Determine the [X, Y] coordinate at the center of the cell enclosing the given text.  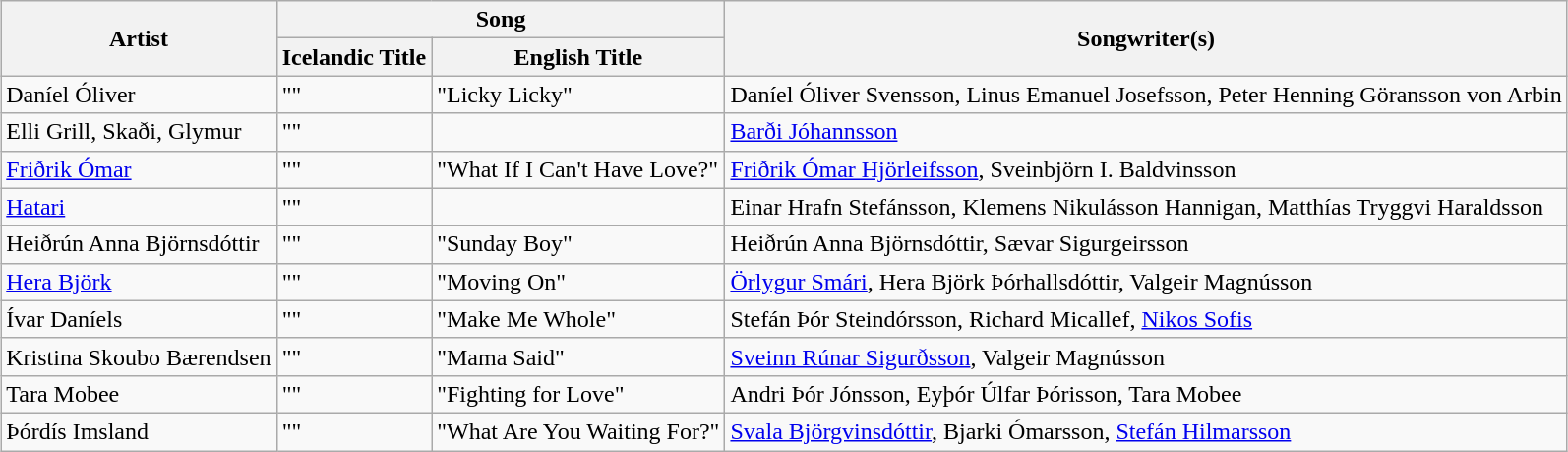
Elli Grill, Skaði, Glymur [139, 132]
English Title [578, 57]
Songwriter(s) [1146, 38]
"Fighting for Love" [578, 394]
Friðrik Ómar [139, 169]
Svala Björgvinsdóttir, Bjarki Ómarsson, Stefán Hilmarsson [1146, 431]
Ívar Daníels [139, 319]
Hatari [139, 207]
"Mama Said" [578, 356]
"Make Me Whole" [578, 319]
Heiðrún Anna Björnsdóttir, Sævar Sigurgeirsson [1146, 244]
Friðrik Ómar Hjörleifsson, Sveinbjörn I. Baldvinsson [1146, 169]
"What If I Can't Have Love?" [578, 169]
Þórdís Imsland [139, 431]
Icelandic Title [354, 57]
"What Are You Waiting For?" [578, 431]
Daníel Óliver Svensson, Linus Emanuel Josefsson, Peter Henning Göransson von Arbin [1146, 95]
Sveinn Rúnar Sigurðsson, Valgeir Magnússon [1146, 356]
"Moving On" [578, 282]
Song [501, 20]
Heiðrún Anna Björnsdóttir [139, 244]
Hera Björk [139, 282]
"Sunday Boy" [578, 244]
Artist [139, 38]
Andri Þór Jónsson, Eyþór Úlfar Þórisson, Tara Mobee [1146, 394]
"Licky Licky" [578, 95]
Stefán Þór Steindórsson, Richard Micallef, Nikos Sofis [1146, 319]
Einar Hrafn Stefánsson, Klemens Nikulásson Hannigan, Matthías Tryggvi Haraldsson [1146, 207]
Örlygur Smári, Hera Björk Þórhallsdóttir, Valgeir Magnússon [1146, 282]
Barði Jóhannsson [1146, 132]
Tara Mobee [139, 394]
Daníel Óliver [139, 95]
Kristina Skoubo Bærendsen [139, 356]
